Identify which cell holds the provided text, then report its (x, y) central coordinate. 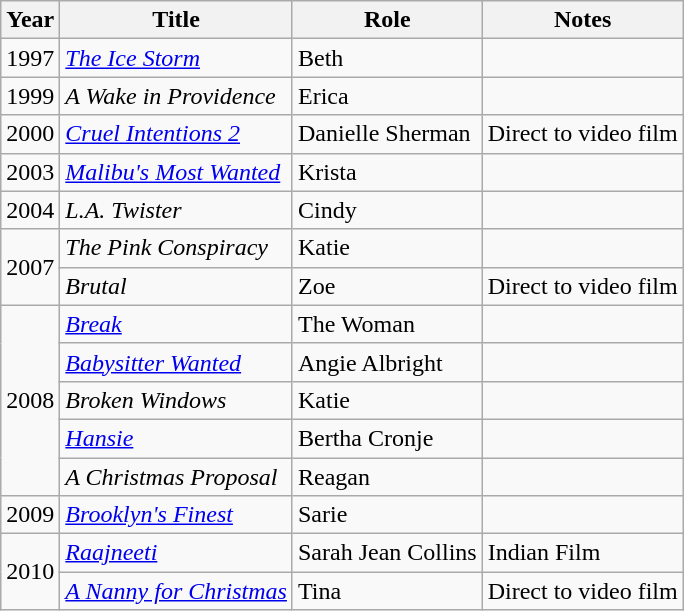
The Pink Conspiracy (176, 248)
Broken Windows (176, 400)
Danielle Sherman (387, 134)
Sarie (387, 515)
Cruel Intentions 2 (176, 134)
Angie Albright (387, 362)
Malibu's Most Wanted (176, 172)
Sarah Jean Collins (387, 553)
Tina (387, 591)
Brutal (176, 286)
1997 (30, 58)
Brooklyn's Finest (176, 515)
Raajneeti (176, 553)
A Wake in Providence (176, 96)
1999 (30, 96)
Beth (387, 58)
Role (387, 20)
Cindy (387, 210)
The Woman (387, 324)
Year (30, 20)
A Nanny for Christmas (176, 591)
Reagan (387, 477)
2004 (30, 210)
A Christmas Proposal (176, 477)
Babysitter Wanted (176, 362)
Krista (387, 172)
Hansie (176, 438)
Zoe (387, 286)
Break (176, 324)
Erica (387, 96)
Notes (582, 20)
2009 (30, 515)
2003 (30, 172)
Bertha Cronje (387, 438)
2010 (30, 572)
2000 (30, 134)
2008 (30, 400)
L.A. Twister (176, 210)
The Ice Storm (176, 58)
Title (176, 20)
Indian Film (582, 553)
2007 (30, 267)
